Capture the cell that displays the provided text and extract its (X, Y) central coordinate. 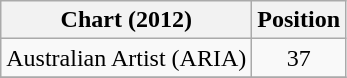
37 (299, 58)
Chart (2012) (126, 20)
Position (299, 20)
Australian Artist (ARIA) (126, 58)
